Output the [x, y] coordinate of the center of the cell containing the given text.  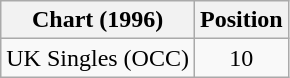
10 [241, 58]
Chart (1996) [98, 20]
Position [241, 20]
UK Singles (OCC) [98, 58]
